Determine the [x, y] coordinate at the center of the cell enclosing the given text.  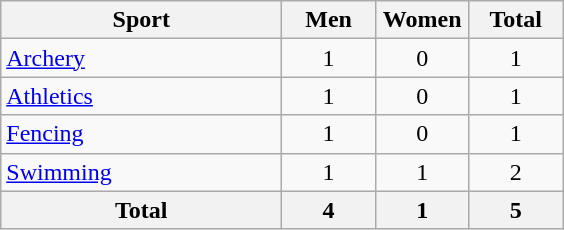
Athletics [142, 96]
Swimming [142, 172]
2 [516, 172]
Archery [142, 58]
Women [422, 20]
Fencing [142, 134]
Sport [142, 20]
5 [516, 210]
4 [329, 210]
Men [329, 20]
